Detect which cell encompasses the target text, then output its [x, y] center coordinate. 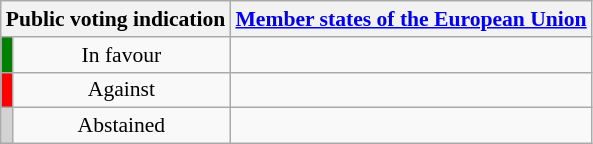
Member states of the European Union [410, 19]
Public voting indication [116, 19]
Abstained [121, 126]
In favour [121, 55]
Against [121, 90]
